Capture the cell that displays the provided text and extract its (x, y) central coordinate. 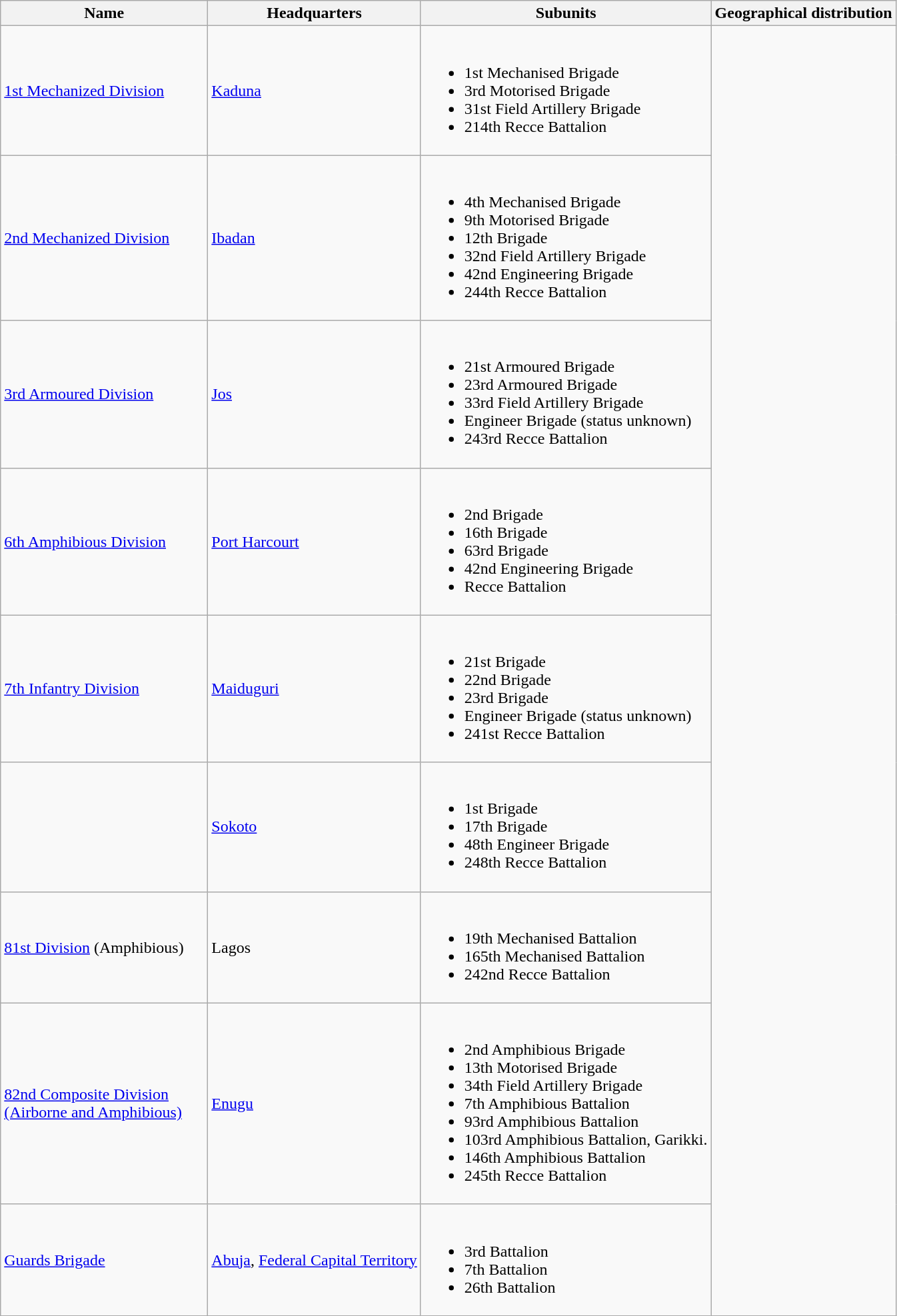
Geographical distribution (804, 13)
Ibadan (315, 238)
Name (104, 13)
Headquarters (315, 13)
Jos (315, 394)
7th Infantry Division (104, 689)
4th Mechanised Brigade9th Motorised Brigade12th Brigade32nd Field Artillery Brigade42nd Engineering Brigade244th Recce Battalion (566, 238)
Sokoto (315, 827)
19th Mechanised Battalion165th Mechanised Battalion242nd Recce Battalion (566, 948)
6th Amphibious Division (104, 541)
Lagos (315, 948)
2nd Brigade16th Brigade63rd Brigade42nd Engineering BrigadeRecce Battalion (566, 541)
82nd Composite Division (Airborne and Amphibious) (104, 1103)
21st Armoured Brigade23rd Armoured Brigade33rd Field Artillery BrigadeEngineer Brigade (status unknown)243rd Recce Battalion (566, 394)
3rd Battalion7th Battalion26th Battalion (566, 1259)
21st Brigade22nd Brigade23rd BrigadeEngineer Brigade (status unknown)241st Recce Battalion (566, 689)
Maiduguri (315, 689)
3rd Armoured Division (104, 394)
81st Division (Amphibious) (104, 948)
Enugu (315, 1103)
Kaduna (315, 91)
Guards Brigade (104, 1259)
1st Mechanised Brigade3rd Motorised Brigade31st Field Artillery Brigade214th Recce Battalion (566, 91)
Port Harcourt (315, 541)
1st Mechanized Division (104, 91)
2nd Mechanized Division (104, 238)
1st Brigade17th Brigade48th Engineer Brigade248th Recce Battalion (566, 827)
Abuja, Federal Capital Territory (315, 1259)
Subunits (566, 13)
